Identify which cell holds the provided text, then report its (X, Y) central coordinate. 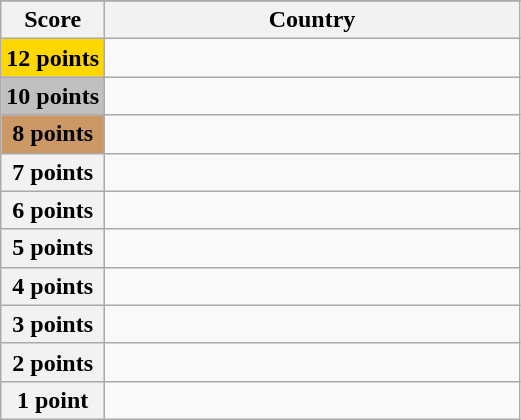
5 points (53, 248)
8 points (53, 134)
4 points (53, 286)
Country (312, 20)
1 point (53, 400)
3 points (53, 324)
2 points (53, 362)
Score (53, 20)
10 points (53, 96)
6 points (53, 210)
12 points (53, 58)
7 points (53, 172)
